For the text-containing cell, return its midpoint in [x, y] coordinate format. 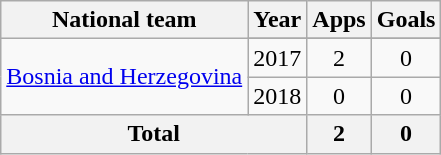
Total [154, 134]
Year [278, 20]
2017 [278, 58]
Goals [406, 20]
Apps [339, 20]
National team [124, 20]
Bosnia and Herzegovina [124, 77]
2018 [278, 96]
